Identify which cell holds the provided text, then report its [x, y] central coordinate. 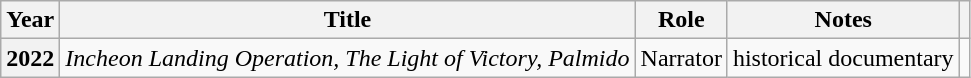
Title [348, 20]
Notes [843, 20]
Narrator [681, 58]
2022 [30, 58]
Role [681, 20]
Incheon Landing Operation, The Light of Victory, Palmido [348, 58]
Year [30, 20]
historical documentary [843, 58]
